Find where the given text appears and provide that cell's center as (x, y) coordinate. 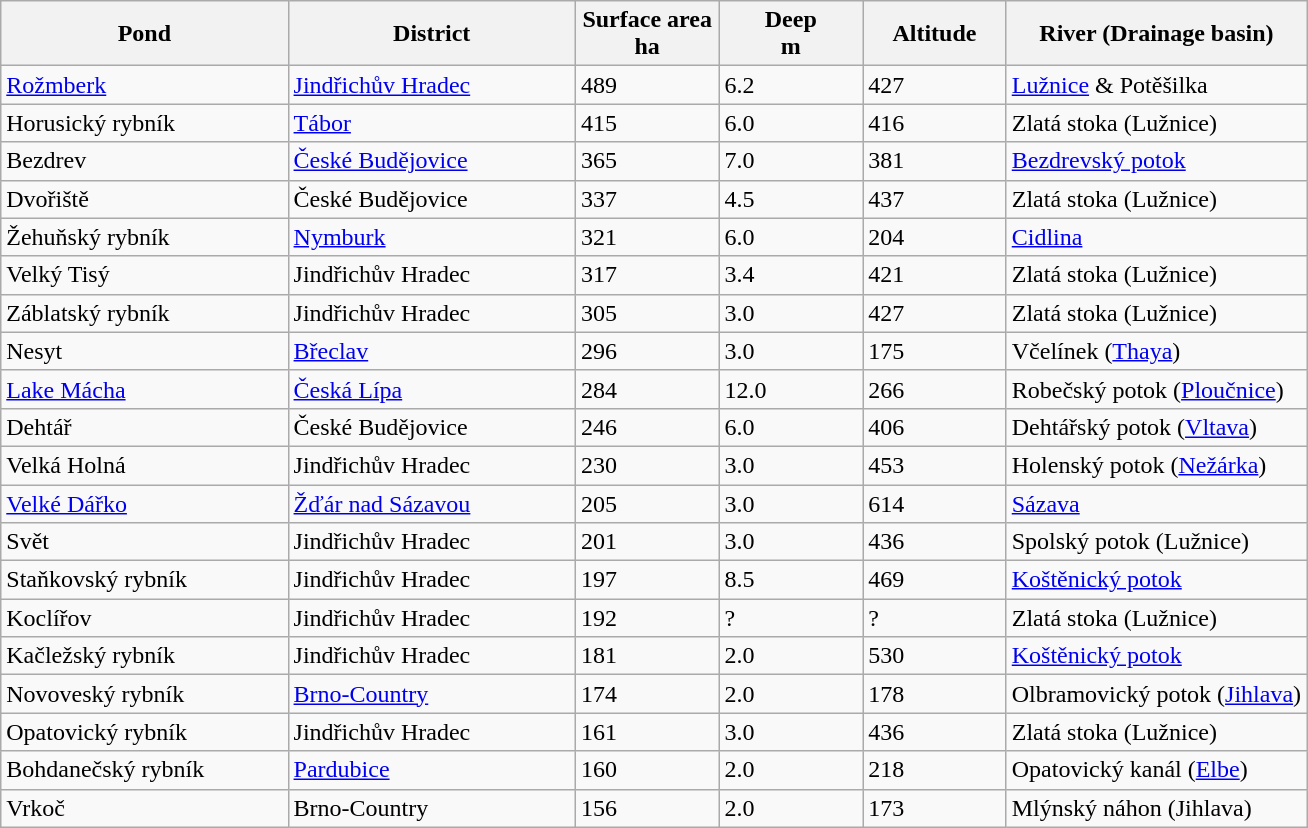
Robečský potok (Ploučnice) (1156, 389)
Pond (144, 34)
Nesyt (144, 351)
Dehtář (144, 427)
175 (935, 351)
Mlýnský náhon (Jihlava) (1156, 808)
453 (935, 465)
406 (935, 427)
Česká Lípa (432, 389)
Sázava (1156, 503)
4.5 (791, 199)
Rožmberk (144, 85)
156 (647, 808)
Bohdanečský rybník (144, 770)
174 (647, 694)
Žďár nad Sázavou (432, 503)
178 (935, 694)
Altitude (935, 34)
416 (935, 123)
Svět (144, 542)
Opatovický rybník (144, 732)
Opatovický kanál (Elbe) (1156, 770)
337 (647, 199)
415 (647, 123)
469 (935, 580)
Horusický rybník (144, 123)
197 (647, 580)
Břeclav (432, 351)
River (Drainage basin) (1156, 34)
160 (647, 770)
District (432, 34)
Vrkoč (144, 808)
296 (647, 351)
317 (647, 275)
181 (647, 656)
365 (647, 161)
Nymburk (432, 237)
Záblatský rybník (144, 313)
Velký Tisý (144, 275)
266 (935, 389)
Spolský potok (Lužnice) (1156, 542)
Dvořiště (144, 199)
6.2 (791, 85)
192 (647, 618)
437 (935, 199)
Tábor (432, 123)
161 (647, 732)
Velká Holná (144, 465)
218 (935, 770)
614 (935, 503)
Novoveský rybník (144, 694)
321 (647, 237)
Kačležský rybník (144, 656)
173 (935, 808)
7.0 (791, 161)
Lake Mácha (144, 389)
421 (935, 275)
Bezdrevský potok (1156, 161)
Dehtářský potok (Vltava) (1156, 427)
201 (647, 542)
381 (935, 161)
Surface areaha (647, 34)
Cidlina (1156, 237)
3.4 (791, 275)
Včelínek (Thaya) (1156, 351)
Bezdrev (144, 161)
Deepm (791, 34)
Velké Dářko (144, 503)
284 (647, 389)
Olbramovický potok (Jihlava) (1156, 694)
Staňkovský rybník (144, 580)
Žehuňský rybník (144, 237)
204 (935, 237)
Pardubice (432, 770)
230 (647, 465)
Lužnice & Potěšilka (1156, 85)
Koclířov (144, 618)
205 (647, 503)
12.0 (791, 389)
530 (935, 656)
Holenský potok (Nežárka) (1156, 465)
246 (647, 427)
305 (647, 313)
8.5 (791, 580)
489 (647, 85)
